Provide the (x, y) coordinate of the cell's center where the given text is located.  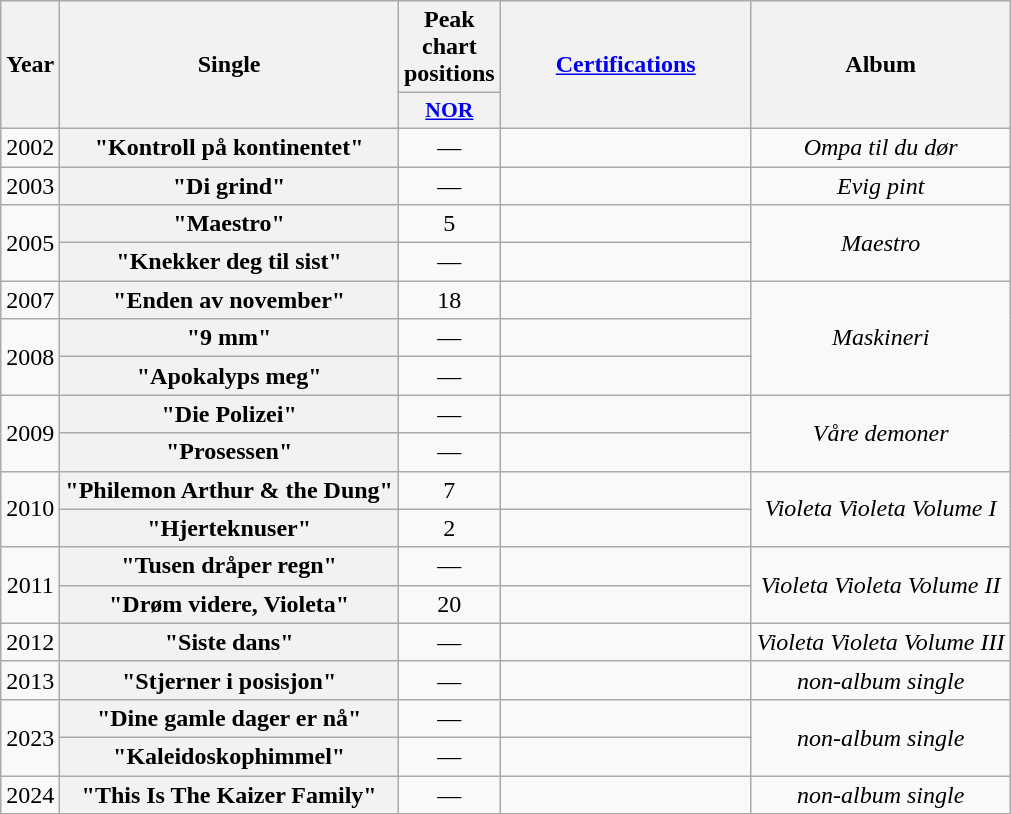
2024 (30, 795)
"Di grind" (230, 185)
2 (449, 528)
Single (230, 65)
Violeta Violeta Volume I (880, 509)
Year (30, 65)
Evig pint (880, 185)
Certifications (626, 65)
"Knekker deg til sist" (230, 262)
"9 mm" (230, 338)
18 (449, 300)
"Apokalyps meg" (230, 376)
"Philemon Arthur & the Dung" (230, 490)
Ompa til du dør (880, 147)
Maskineri (880, 338)
2009 (30, 433)
2005 (30, 243)
"Tusen dråper regn" (230, 566)
2008 (30, 357)
"Kaleidoskophimmel" (230, 756)
"Siste dans" (230, 642)
Peak chart positions (449, 47)
"Die Polizei" (230, 414)
"Prosessen" (230, 452)
7 (449, 490)
2012 (30, 642)
"Stjerner i posisjon" (230, 680)
Album (880, 65)
2011 (30, 585)
"Dine gamle dager er nå" (230, 718)
Våre demoner (880, 433)
2010 (30, 509)
2002 (30, 147)
2007 (30, 300)
Violeta Violeta Volume III (880, 642)
"Enden av november" (230, 300)
"Hjerteknuser" (230, 528)
2013 (30, 680)
2003 (30, 185)
"Drøm videre, Violeta" (230, 604)
NOR (449, 111)
5 (449, 224)
Violeta Violeta Volume II (880, 585)
"Maestro" (230, 224)
"This Is The Kaizer Family" (230, 795)
2023 (30, 737)
Maestro (880, 243)
20 (449, 604)
"Kontroll på kontinentet" (230, 147)
